Scan for the cell matching the given text and deliver its (x, y) coordinate at center. 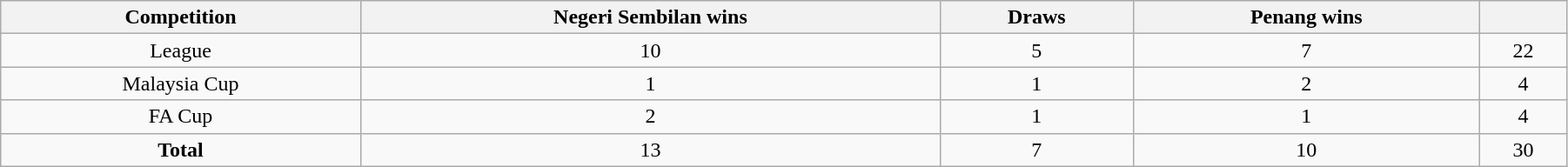
22 (1523, 50)
Negeri Sembilan wins (650, 17)
5 (1037, 50)
13 (650, 150)
Total (181, 150)
Malaysia Cup (181, 83)
Penang wins (1306, 17)
Competition (181, 17)
League (181, 50)
Draws (1037, 17)
FA Cup (181, 117)
30 (1523, 150)
